Provide the [X, Y] coordinate of the cell's center where the given text is located.  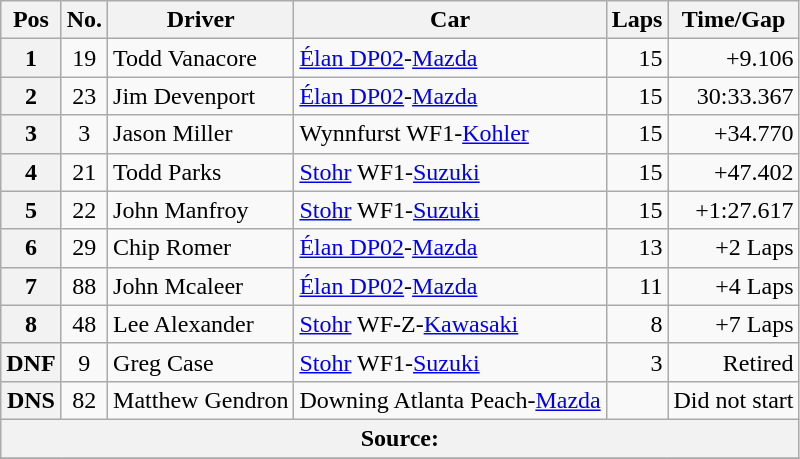
+34.770 [734, 134]
+9.106 [734, 58]
30:33.367 [734, 96]
1 [31, 58]
5 [31, 210]
Matthew Gendron [201, 400]
Did not start [734, 400]
88 [84, 286]
Jim Devenport [201, 96]
+47.402 [734, 172]
21 [84, 172]
Todd Parks [201, 172]
11 [637, 286]
22 [84, 210]
Laps [637, 20]
29 [84, 248]
23 [84, 96]
7 [31, 286]
Greg Case [201, 362]
4 [31, 172]
Source: [400, 438]
Lee Alexander [201, 324]
No. [84, 20]
Pos [31, 20]
82 [84, 400]
Car [450, 20]
Jason Miller [201, 134]
48 [84, 324]
DNS [31, 400]
Chip Romer [201, 248]
John Manfroy [201, 210]
2 [31, 96]
Time/Gap [734, 20]
John Mcaleer [201, 286]
+4 Laps [734, 286]
Stohr WF-Z-Kawasaki [450, 324]
Downing Atlanta Peach-Mazda [450, 400]
Wynnfurst WF1-Kohler [450, 134]
Todd Vanacore [201, 58]
DNF [31, 362]
9 [84, 362]
13 [637, 248]
+2 Laps [734, 248]
19 [84, 58]
+7 Laps [734, 324]
Driver [201, 20]
+1:27.617 [734, 210]
6 [31, 248]
Retired [734, 362]
